Find where the given text appears and provide that cell's center as [x, y] coordinate. 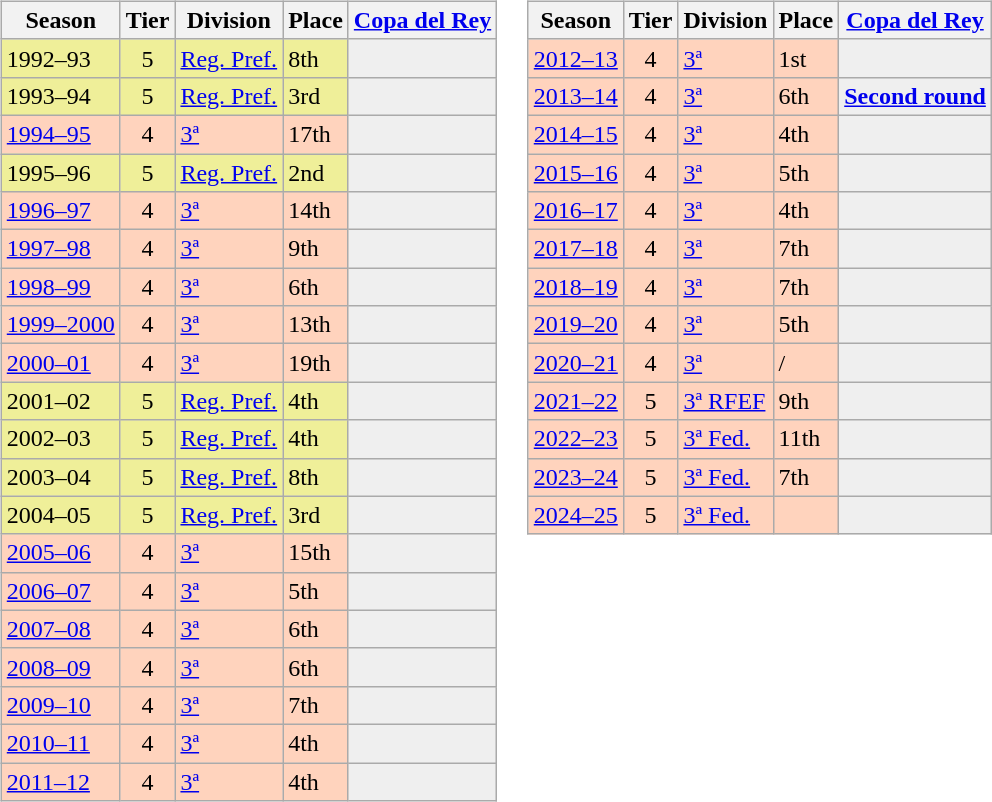
2017–18 [576, 249]
1993–94 [60, 96]
2012–13 [576, 58]
2007–08 [60, 629]
2024–25 [576, 515]
1996–97 [60, 211]
1998–99 [60, 287]
2011–12 [60, 781]
2010–11 [60, 743]
2020–21 [576, 363]
1994–95 [60, 134]
2015–16 [576, 173]
2008–09 [60, 667]
11th [806, 439]
2018–19 [576, 287]
15th [316, 553]
2009–10 [60, 705]
19th [316, 363]
14th [316, 211]
1997–98 [60, 249]
2016–17 [576, 211]
2019–20 [576, 325]
2023–24 [576, 477]
/ [806, 363]
2003–04 [60, 477]
3ª RFEF [726, 401]
2021–22 [576, 401]
1995–96 [60, 173]
2000–01 [60, 363]
2006–07 [60, 591]
2001–02 [60, 401]
2005–06 [60, 553]
2002–03 [60, 439]
17th [316, 134]
2004–05 [60, 515]
13th [316, 325]
Second round [916, 96]
2013–14 [576, 96]
1999–2000 [60, 325]
2nd [316, 173]
2014–15 [576, 134]
1st [806, 58]
2022–23 [576, 439]
1992–93 [60, 58]
